Locate the cell with the specified text and output its (x, y) center coordinate. 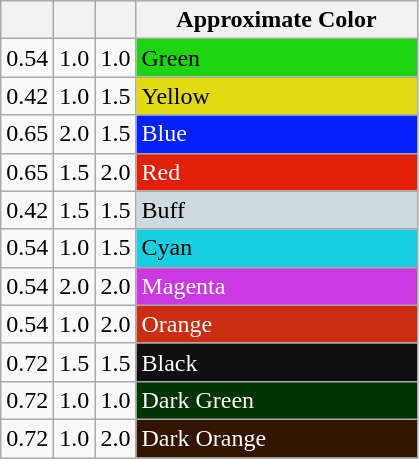
Yellow (276, 96)
Red (276, 172)
Black (276, 362)
Dark Orange (276, 438)
Cyan (276, 248)
Blue (276, 134)
Orange (276, 324)
Approximate Color (276, 20)
Green (276, 58)
Buff (276, 210)
Dark Green (276, 400)
Magenta (276, 286)
